From the cell containing the given text, extract its center point as [x, y] coordinate. 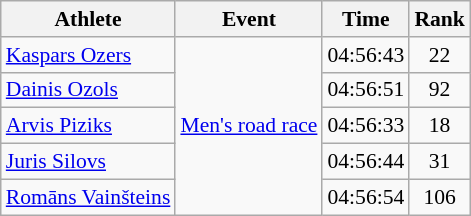
31 [440, 162]
92 [440, 90]
Rank [440, 19]
22 [440, 55]
Juris Silovs [88, 162]
04:56:51 [366, 90]
04:56:33 [366, 126]
Romāns Vainšteins [88, 197]
Time [366, 19]
04:56:43 [366, 55]
106 [440, 197]
04:56:44 [366, 162]
Kaspars Ozers [88, 55]
Arvis Piziks [88, 126]
Event [248, 19]
Men's road race [248, 126]
18 [440, 126]
Dainis Ozols [88, 90]
04:56:54 [366, 197]
Athlete [88, 19]
